Return (X, Y) of the center of cell containing provided text 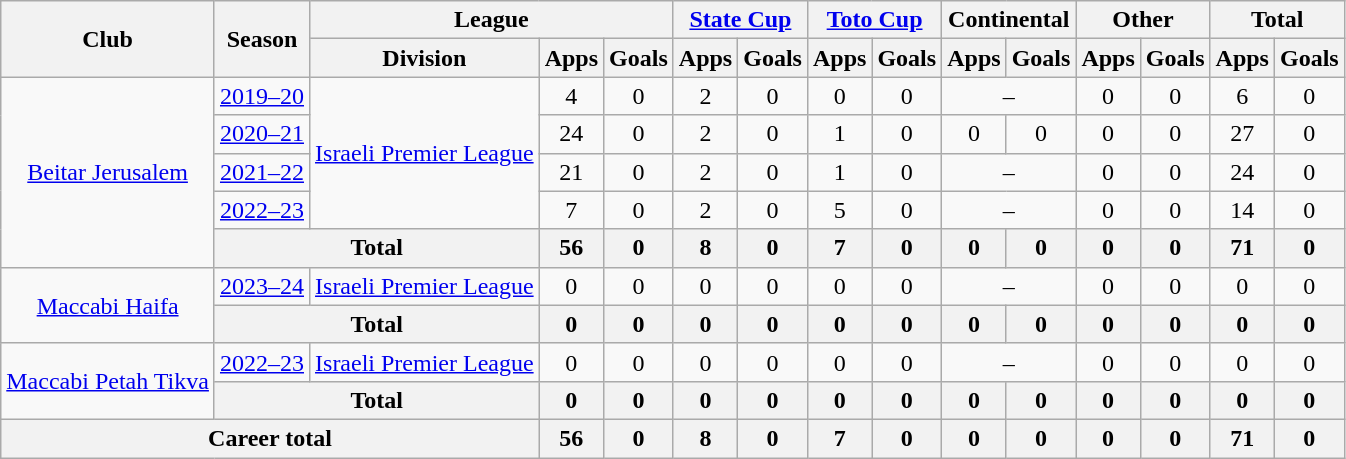
Toto Cup (874, 20)
6 (1242, 96)
2019–20 (262, 96)
Beitar Jerusalem (108, 172)
Maccabi Petah Tikva (108, 381)
Continental (1009, 20)
2021–22 (262, 172)
4 (571, 96)
2023–24 (262, 286)
Career total (270, 438)
Season (262, 39)
State Cup (740, 20)
Other (1143, 20)
Division (425, 58)
21 (571, 172)
14 (1242, 210)
Club (108, 39)
2020–21 (262, 134)
5 (839, 210)
League (492, 20)
Maccabi Haifa (108, 305)
27 (1242, 134)
